Determine the (X, Y) coordinate at the center of the cell enclosing the given text.  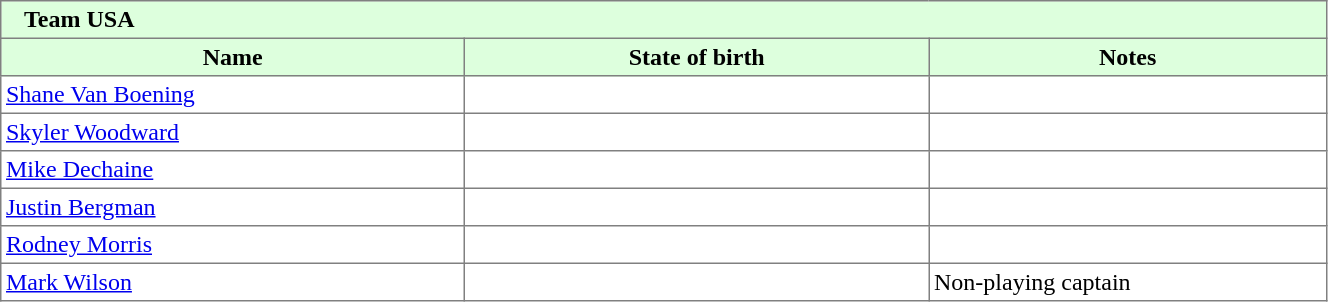
Rodney Morris (233, 245)
Mike Dechaine (233, 170)
Name (233, 57)
Justin Bergman (233, 207)
Mark Wilson (233, 282)
State of birth (697, 57)
Skyler Woodward (233, 132)
Notes (1128, 57)
Shane Van Boening (233, 95)
Non-playing captain (1128, 282)
Team USA (664, 20)
